Determine the (x, y) coordinate at the center of the cell enclosing the given text.  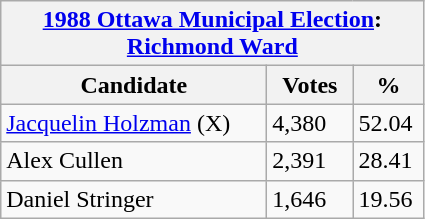
Daniel Stringer (134, 199)
% (388, 85)
1988 Ottawa Municipal Election: Richmond Ward (212, 34)
28.41 (388, 161)
Jacquelin Holzman (X) (134, 123)
52.04 (388, 123)
1,646 (310, 199)
4,380 (310, 123)
Votes (310, 85)
2,391 (310, 161)
19.56 (388, 199)
Candidate (134, 85)
Alex Cullen (134, 161)
